From the cell containing the given text, extract its center point as [x, y] coordinate. 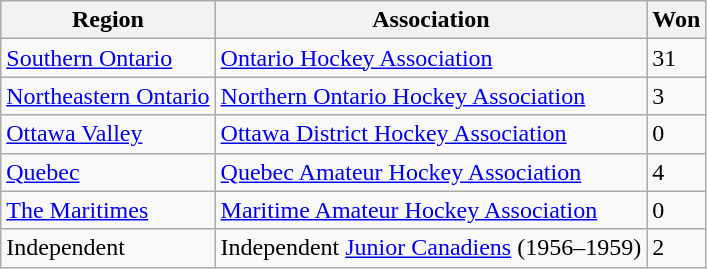
3 [676, 96]
Maritime Amateur Hockey Association [431, 210]
Quebec Amateur Hockey Association [431, 172]
The Maritimes [108, 210]
4 [676, 172]
Ottawa Valley [108, 134]
Independent [108, 248]
Quebec [108, 172]
Southern Ontario [108, 58]
Ontario Hockey Association [431, 58]
2 [676, 248]
31 [676, 58]
Independent Junior Canadiens (1956–1959) [431, 248]
Ottawa District Hockey Association [431, 134]
Won [676, 20]
Association [431, 20]
Region [108, 20]
Northern Ontario Hockey Association [431, 96]
Northeastern Ontario [108, 96]
